Find where the given text appears and provide that cell's center as (x, y) coordinate. 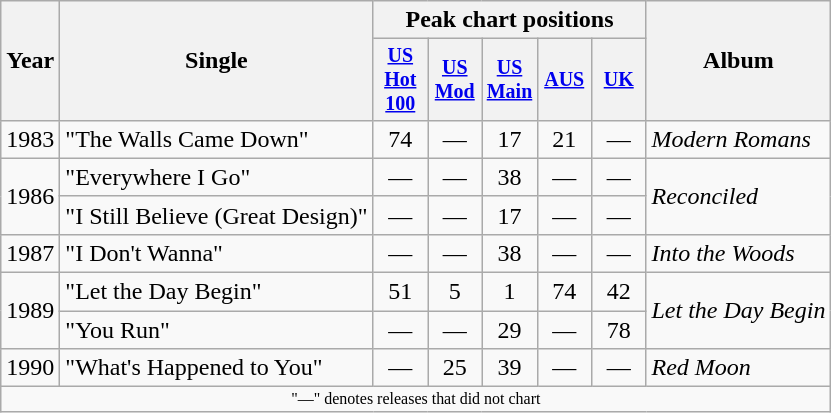
"—" denotes releases that did not chart (416, 399)
Modern Romans (738, 139)
"Let the Day Begin" (216, 292)
Reconciled (738, 196)
"Everywhere I Go" (216, 177)
1987 (30, 253)
1986 (30, 196)
US Mod (455, 80)
1983 (30, 139)
US Main (510, 80)
Peak chart positions (510, 20)
5 (455, 292)
Red Moon (738, 368)
Single (216, 61)
Into the Woods (738, 253)
"What's Happened to You" (216, 368)
29 (510, 330)
US Hot 100 (400, 80)
21 (564, 139)
Let the Day Begin (738, 311)
"You Run" (216, 330)
"I Don't Wanna" (216, 253)
"I Still Believe (Great Design)" (216, 215)
Year (30, 61)
42 (618, 292)
Album (738, 61)
25 (455, 368)
39 (510, 368)
51 (400, 292)
"The Walls Came Down" (216, 139)
AUS (564, 80)
1 (510, 292)
78 (618, 330)
1990 (30, 368)
1989 (30, 311)
UK (618, 80)
